Determine the [X, Y] coordinate at the center of the cell enclosing the given text.  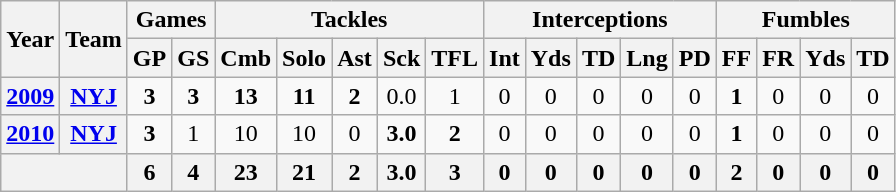
23 [246, 172]
FR [778, 58]
Cmb [246, 58]
Year [30, 39]
4 [194, 172]
Interceptions [600, 20]
0.0 [401, 96]
Lng [647, 58]
6 [149, 172]
2010 [30, 134]
Team [94, 39]
Sck [401, 58]
FF [736, 58]
Games [170, 20]
Ast [355, 58]
13 [246, 96]
GS [194, 58]
Tackles [350, 20]
Solo [304, 58]
11 [304, 96]
Int [505, 58]
2009 [30, 96]
Fumbles [806, 20]
GP [149, 58]
21 [304, 172]
TFL [455, 58]
PD [694, 58]
